Return the [X, Y] coordinate for the center point of the cell that contains the specified text.  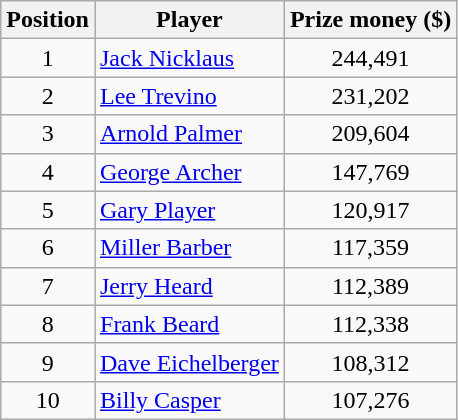
10 [48, 400]
244,491 [370, 58]
7 [48, 286]
112,389 [370, 286]
117,359 [370, 248]
Frank Beard [189, 324]
Dave Eichelberger [189, 362]
Player [189, 20]
Lee Trevino [189, 96]
Miller Barber [189, 248]
147,769 [370, 172]
9 [48, 362]
3 [48, 134]
2 [48, 96]
Arnold Palmer [189, 134]
Jerry Heard [189, 286]
Jack Nicklaus [189, 58]
5 [48, 210]
George Archer [189, 172]
112,338 [370, 324]
Gary Player [189, 210]
6 [48, 248]
120,917 [370, 210]
1 [48, 58]
Billy Casper [189, 400]
Position [48, 20]
107,276 [370, 400]
108,312 [370, 362]
231,202 [370, 96]
4 [48, 172]
Prize money ($) [370, 20]
209,604 [370, 134]
8 [48, 324]
